Return the [X, Y] coordinate for the center point of the cell that contains the specified text.  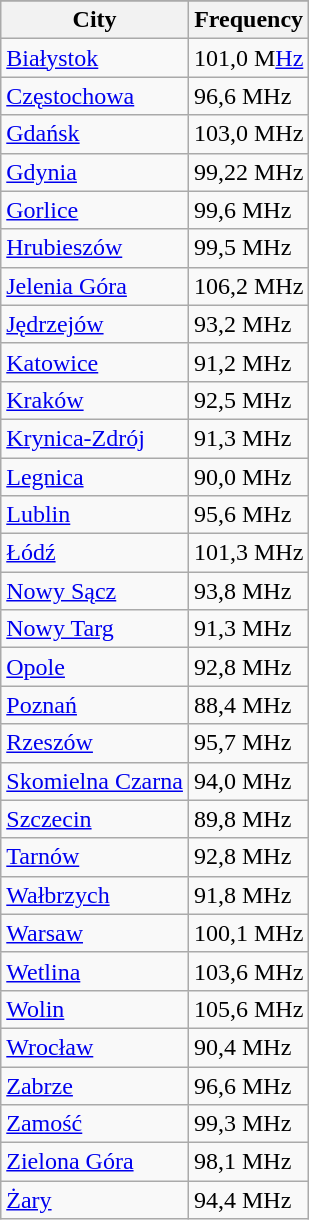
95,7 MHz [248, 743]
94,4 MHz [248, 1200]
91,2 MHz [248, 362]
101,0 MHz [248, 58]
91,8 MHz [248, 895]
Gdynia [95, 172]
Poznań [95, 705]
Gorlice [95, 210]
Częstochowa [95, 96]
90,4 MHz [248, 1047]
Nowy Targ [95, 629]
99,3 MHz [248, 1124]
Zabrze [95, 1085]
Lublin [95, 515]
103,0 MHz [248, 134]
Łódź [95, 553]
105,6 MHz [248, 1009]
Tarnów [95, 857]
Żary [95, 1200]
Białystok [95, 58]
95,6 MHz [248, 515]
Gdańsk [95, 134]
99,5 MHz [248, 248]
90,0 MHz [248, 477]
88,4 MHz [248, 705]
Wałbrzych [95, 895]
Skomielna Czarna [95, 781]
Wetlina [95, 971]
93,2 MHz [248, 324]
Rzeszów [95, 743]
101,3 MHz [248, 553]
100,1 MHz [248, 933]
98,1 MHz [248, 1162]
92,5 MHz [248, 400]
Zielona Góra [95, 1162]
Nowy Sącz [95, 591]
Warsaw [95, 933]
Jędrzejów [95, 324]
99,6 MHz [248, 210]
93,8 MHz [248, 591]
Zamość [95, 1124]
106,2 MHz [248, 286]
Katowice [95, 362]
Opole [95, 667]
103,6 MHz [248, 971]
Wolin [95, 1009]
Frequency [248, 20]
Wrocław [95, 1047]
Kraków [95, 400]
Krynica-Zdrój [95, 438]
99,22 MHz [248, 172]
Hrubieszów [95, 248]
94,0 MHz [248, 781]
City [95, 20]
Jelenia Góra [95, 286]
Szczecin [95, 819]
Legnica [95, 477]
89,8 MHz [248, 819]
